From the cell containing the given text, extract its center point as (X, Y) coordinate. 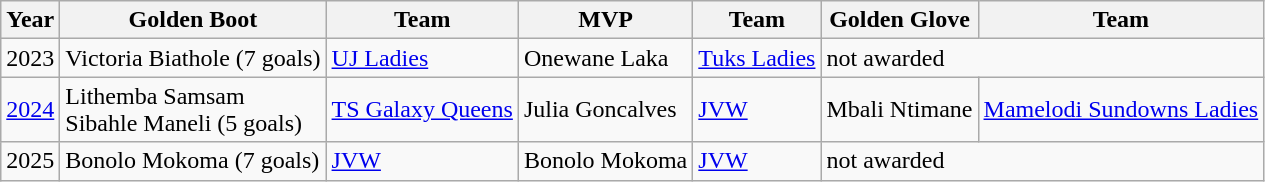
TS Galaxy Queens (422, 110)
Onewane Laka (605, 58)
Golden Boot (193, 20)
2024 (30, 110)
Bonolo Mokoma (605, 161)
2023 (30, 58)
Lithemba SamsamSibahle Maneli (5 goals) (193, 110)
2025 (30, 161)
Mbali Ntimane (900, 110)
Golden Glove (900, 20)
UJ Ladies (422, 58)
Tuks Ladies (757, 58)
Julia Goncalves (605, 110)
MVP (605, 20)
Year (30, 20)
Bonolo Mokoma (7 goals) (193, 161)
Mamelodi Sundowns Ladies (1121, 110)
Victoria Biathole (7 goals) (193, 58)
